Pinpoint the cell where the given text exists, returning its [X, Y] midpoint coordinate. 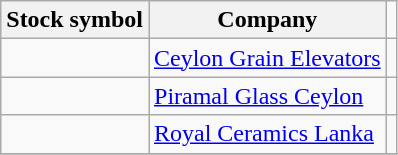
Company [267, 20]
Royal Ceramics Lanka [267, 134]
Ceylon Grain Elevators [267, 58]
Stock symbol [75, 20]
Piramal Glass Ceylon [267, 96]
